Provide the [x, y] coordinate of the cell's center where the given text is located.  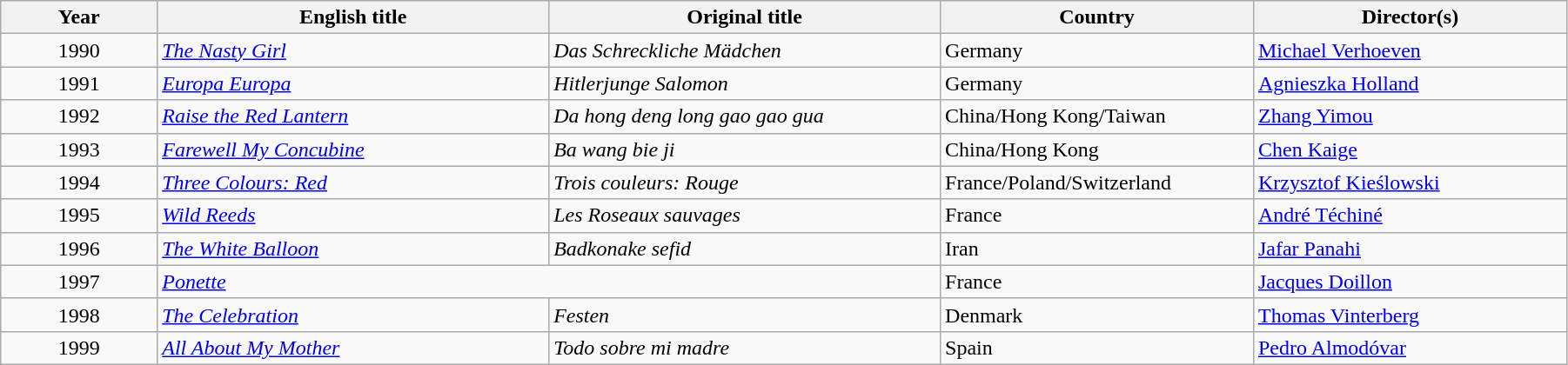
Director(s) [1410, 17]
1994 [79, 182]
France/Poland/Switzerland [1097, 182]
Todo sobre mi madre [745, 348]
1997 [79, 282]
Iran [1097, 249]
The White Balloon [353, 249]
1992 [79, 116]
Les Roseaux sauvages [745, 216]
China/Hong Kong/Taiwan [1097, 116]
1991 [79, 83]
Festen [745, 315]
Spain [1097, 348]
Wild Reeds [353, 216]
Zhang Yimou [1410, 116]
Original title [745, 17]
Year [79, 17]
1995 [79, 216]
Pedro Almodóvar [1410, 348]
Raise the Red Lantern [353, 116]
Trois couleurs: Rouge [745, 182]
The Celebration [353, 315]
Jacques Doillon [1410, 282]
Three Colours: Red [353, 182]
Denmark [1097, 315]
Ba wang bie ji [745, 149]
Ponette [549, 282]
1990 [79, 50]
1999 [79, 348]
Krzysztof Kieślowski [1410, 182]
Agnieszka Holland [1410, 83]
André Téchiné [1410, 216]
Das Schreckliche Mädchen [745, 50]
All About My Mother [353, 348]
Country [1097, 17]
English title [353, 17]
Hitlerjunge Salomon [745, 83]
Badkonake sefid [745, 249]
Thomas Vinterberg [1410, 315]
Jafar Panahi [1410, 249]
1993 [79, 149]
Europa Europa [353, 83]
Da hong deng long gao gao gua [745, 116]
1996 [79, 249]
1998 [79, 315]
China/Hong Kong [1097, 149]
Michael Verhoeven [1410, 50]
Farewell My Concubine [353, 149]
Chen Kaige [1410, 149]
The Nasty Girl [353, 50]
